Return [X, Y] of the center of cell containing provided text 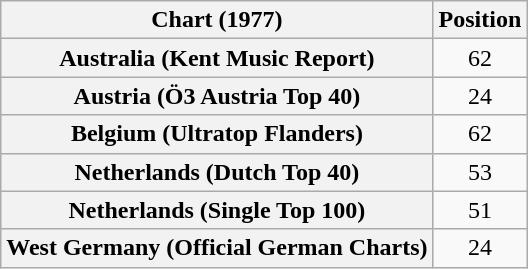
Netherlands (Single Top 100) [217, 210]
West Germany (Official German Charts) [217, 248]
Belgium (Ultratop Flanders) [217, 134]
51 [480, 210]
Netherlands (Dutch Top 40) [217, 172]
Chart (1977) [217, 20]
Position [480, 20]
Austria (Ö3 Austria Top 40) [217, 96]
53 [480, 172]
Australia (Kent Music Report) [217, 58]
